Extract the [x, y] coordinate from the center of the cell holding the provided text.  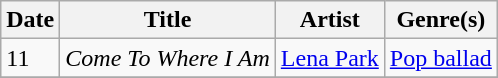
Pop ballad [440, 58]
11 [30, 58]
Artist [330, 20]
Title [168, 20]
Lena Park [330, 58]
Date [30, 20]
Come To Where I Am [168, 58]
Genre(s) [440, 20]
